Provide the [x, y] coordinate of the cell's center where the given text is located.  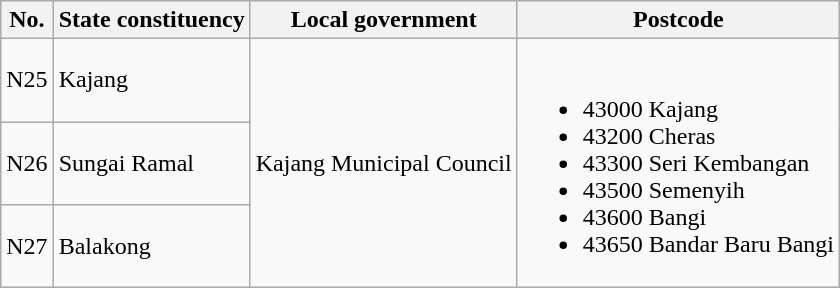
N26 [27, 164]
State constituency [152, 20]
Local government [384, 20]
Balakong [152, 246]
43000 Kajang43200 Cheras43300 Seri Kembangan43500 Semenyih43600 Bangi43650 Bandar Baru Bangi [678, 163]
Kajang [152, 80]
Postcode [678, 20]
N25 [27, 80]
N27 [27, 246]
Kajang Municipal Council [384, 163]
No. [27, 20]
Sungai Ramal [152, 164]
